Output the [X, Y] coordinate of the center of the cell containing the given text.  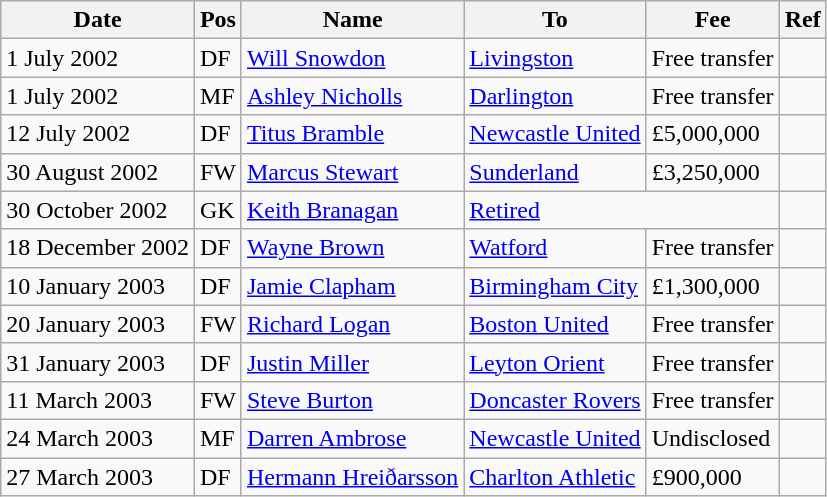
£5,000,000 [712, 134]
Richard Logan [352, 324]
Undisclosed [712, 438]
24 March 2003 [98, 438]
Retired [622, 210]
12 July 2002 [98, 134]
20 January 2003 [98, 324]
Ref [802, 20]
18 December 2002 [98, 248]
Fee [712, 20]
Boston United [555, 324]
Hermann Hreiðarsson [352, 477]
Titus Bramble [352, 134]
Darren Ambrose [352, 438]
Steve Burton [352, 400]
Will Snowdon [352, 58]
Keith Branagan [352, 210]
31 January 2003 [98, 362]
Wayne Brown [352, 248]
Charlton Athletic [555, 477]
11 March 2003 [98, 400]
Date [98, 20]
30 October 2002 [98, 210]
Darlington [555, 96]
27 March 2003 [98, 477]
Doncaster Rovers [555, 400]
Ashley Nicholls [352, 96]
GK [218, 210]
Sunderland [555, 172]
£3,250,000 [712, 172]
£900,000 [712, 477]
Name [352, 20]
Birmingham City [555, 286]
£1,300,000 [712, 286]
Leyton Orient [555, 362]
Watford [555, 248]
Jamie Clapham [352, 286]
Justin Miller [352, 362]
10 January 2003 [98, 286]
Marcus Stewart [352, 172]
30 August 2002 [98, 172]
To [555, 20]
Livingston [555, 58]
Pos [218, 20]
